Scan for the cell matching the given text and deliver its (x, y) coordinate at center. 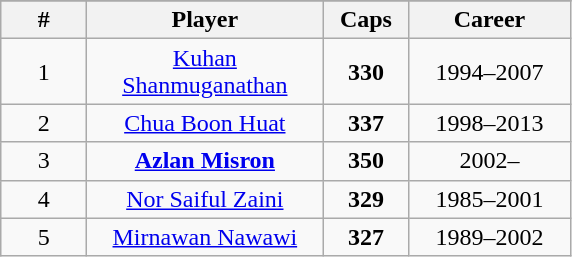
329 (366, 199)
3 (44, 161)
Nor Saiful Zaini (205, 199)
1994–2007 (490, 72)
Chua Boon Huat (205, 123)
# (44, 20)
1985–2001 (490, 199)
330 (366, 72)
2002– (490, 161)
1998–2013 (490, 123)
1989–2002 (490, 237)
2 (44, 123)
5 (44, 237)
327 (366, 237)
Player (205, 20)
350 (366, 161)
Caps (366, 20)
Mirnawan Nawawi (205, 237)
337 (366, 123)
Kuhan Shanmuganathan (205, 72)
Azlan Misron (205, 161)
4 (44, 199)
1 (44, 72)
Career (490, 20)
